Return (x, y) of the center of cell containing provided text 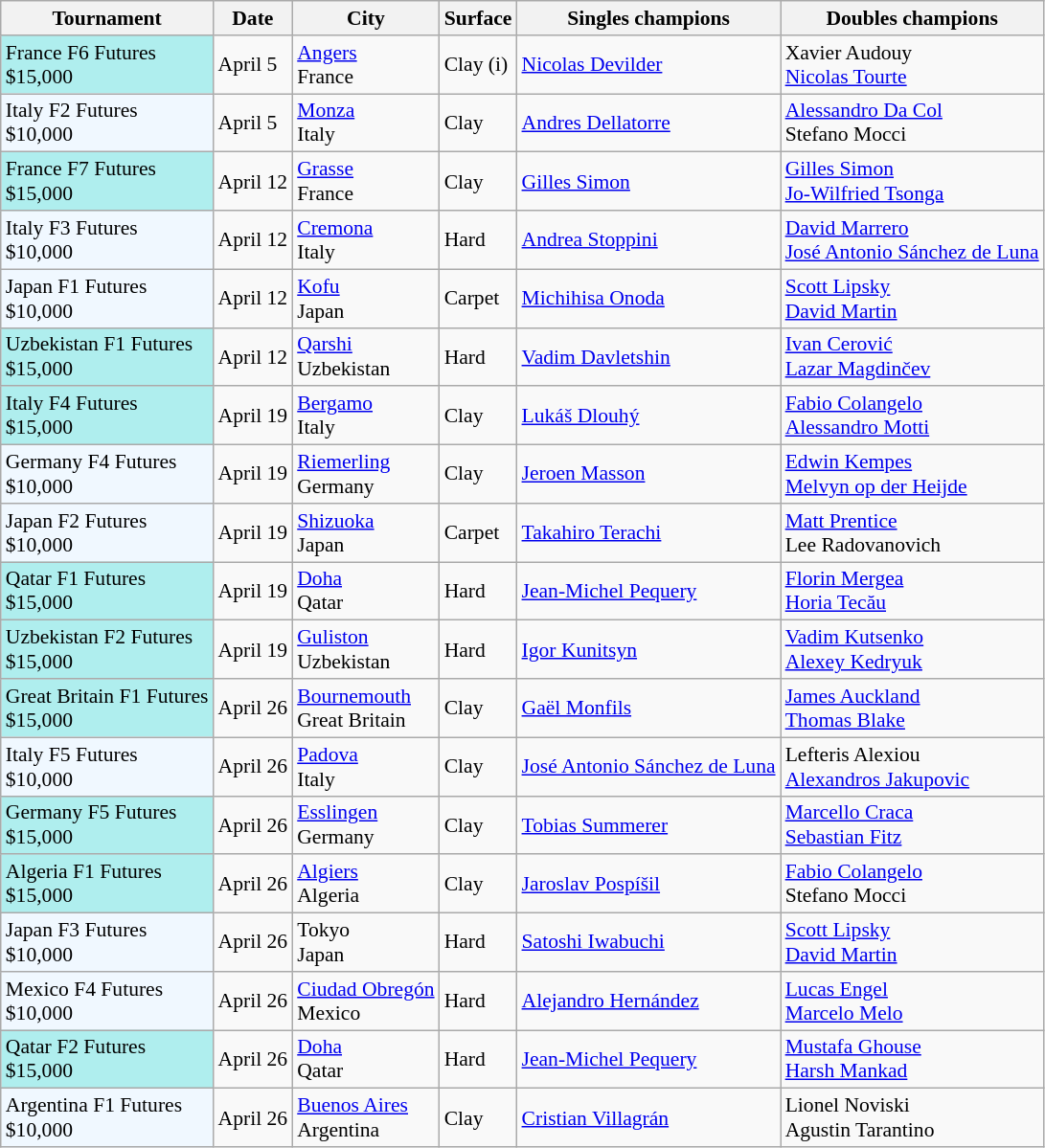
Germany F5 Futures$15,000 (107, 825)
Mexico F4 Futures$10,000 (107, 1002)
RiemerlingGermany (366, 475)
Ciudad ObregónMexico (366, 1002)
EsslingenGermany (366, 825)
Andrea Stoppini (647, 239)
Great Britain F1 Futures$15,000 (107, 709)
Lefteris Alexiou Alexandros Jakupovic (912, 766)
Vadim Davletshin (647, 356)
Alessandro Da Col Stefano Mocci (912, 123)
José Antonio Sánchez de Luna (647, 766)
AlgiersAlgeria (366, 885)
AngersFrance (366, 65)
Japan F3 Futures$10,000 (107, 942)
Lucas Engel Marcelo Melo (912, 1002)
Italy F2 Futures$10,000 (107, 123)
Buenos AiresArgentina (366, 1118)
Japan F1 Futures$10,000 (107, 299)
Michihisa Onoda (647, 299)
Matt Prentice Lee Radovanovich (912, 532)
Doubles champions (912, 18)
Satoshi Iwabuchi (647, 942)
Edwin Kempes Melvyn op der Heijde (912, 475)
Marcello Craca Sebastian Fitz (912, 825)
ShizuokaJapan (366, 532)
Nicolas Devilder (647, 65)
Surface (479, 18)
TokyoJapan (366, 942)
Gaël Monfils (647, 709)
Gilles Simon (647, 182)
Singles champions (647, 18)
Italy F4 Futures$15,000 (107, 416)
Jaroslav Pospíšil (647, 885)
Qatar F1 Futures$15,000 (107, 592)
Japan F2 Futures$10,000 (107, 532)
Lionel Noviski Agustin Tarantino (912, 1118)
QarshiUzbekistan (366, 356)
City (366, 18)
Date (253, 18)
Tournament (107, 18)
PadovaItaly (366, 766)
David Marrero José Antonio Sánchez de Luna (912, 239)
Igor Kunitsyn (647, 649)
France F7 Futures$15,000 (107, 182)
Jeroen Masson (647, 475)
Vadim Kutsenko Alexey Kedryuk (912, 649)
Takahiro Terachi (647, 532)
Germany F4 Futures$10,000 (107, 475)
Italy F3 Futures$10,000 (107, 239)
Cristian Villagrán (647, 1118)
Florin Mergea Horia Tecău (912, 592)
Andres Dellatorre (647, 123)
Uzbekistan F2 Futures$15,000 (107, 649)
Uzbekistan F1 Futures$15,000 (107, 356)
Xavier Audouy Nicolas Tourte (912, 65)
BournemouthGreat Britain (366, 709)
Algeria F1 Futures$15,000 (107, 885)
France F6 Futures$15,000 (107, 65)
Gilles Simon Jo-Wilfried Tsonga (912, 182)
Fabio Colangelo Alessandro Motti (912, 416)
MonzaItaly (366, 123)
KofuJapan (366, 299)
Tobias Summerer (647, 825)
Fabio Colangelo Stefano Mocci (912, 885)
Clay (i) (479, 65)
Lukáš Dlouhý (647, 416)
Mustafa Ghouse Harsh Mankad (912, 1059)
CremonaItaly (366, 239)
Italy F5 Futures$10,000 (107, 766)
Qatar F2 Futures$15,000 (107, 1059)
Argentina F1 Futures$10,000 (107, 1118)
BergamoItaly (366, 416)
GulistonUzbekistan (366, 649)
Ivan Cerović Lazar Magdinčev (912, 356)
Alejandro Hernández (647, 1002)
James Auckland Thomas Blake (912, 709)
GrasseFrance (366, 182)
